Return the (X, Y) coordinate for the center point of the cell that contains the specified text.  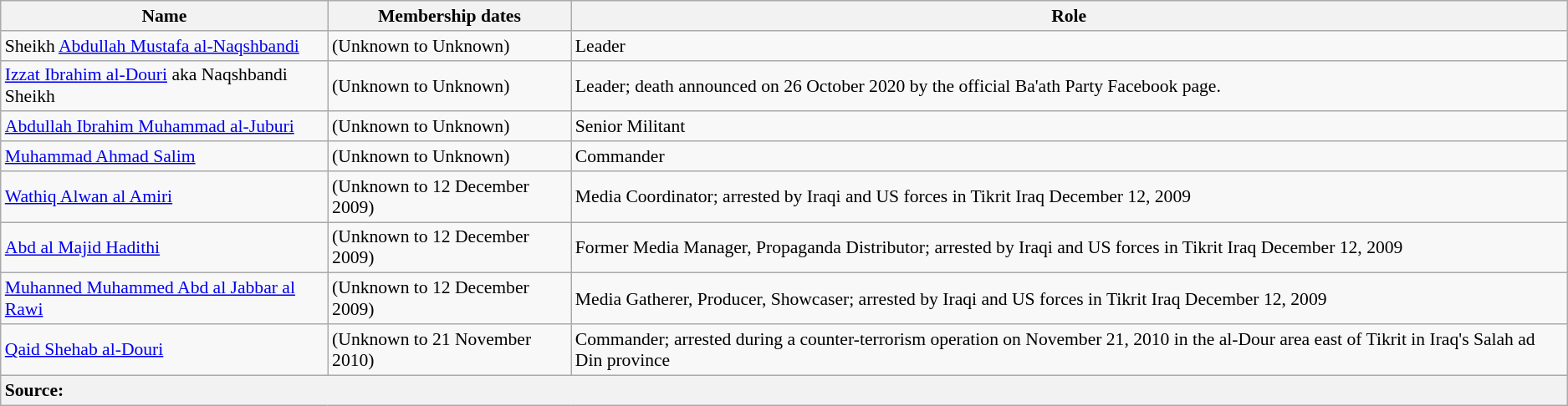
Muhanned Muhammed Abd al Jabbar al Rawi (164, 299)
Commander (1069, 156)
Abdullah Ibrahim Muhammad al-Juburi (164, 127)
Commander; arrested during a counter-terrorism operation on November 21, 2010 in the al-Dour area east of Tikrit in Iraq's Salah ad Din province (1069, 349)
Role (1069, 16)
Name (164, 16)
Qaid Shehab al-Douri (164, 349)
Muhammad Ahmad Salim (164, 156)
Leader; death announced on 26 October 2020 by the official Ba'ath Party Facebook page. (1069, 85)
Media Coordinator; arrested by Iraqi and US forces in Tikrit Iraq December 12, 2009 (1069, 197)
Leader (1069, 46)
Senior Militant (1069, 127)
Media Gatherer, Producer, Showcaser; arrested by Iraqi and US forces in Tikrit Iraq December 12, 2009 (1069, 299)
(Unknown to 21 November 2010) (450, 349)
Former Media Manager, Propaganda Distributor; arrested by Iraqi and US forces in Tikrit Iraq December 12, 2009 (1069, 247)
Wathiq Alwan al Amiri (164, 197)
Source: (784, 390)
Izzat Ibrahim al-Douri aka Naqshbandi Sheikh (164, 85)
Abd al Majid Hadithi (164, 247)
Membership dates (450, 16)
Sheikh Abdullah Mustafa al-Naqshbandi (164, 46)
